Determine the (x, y) coordinate at the center of the cell enclosing the given text.  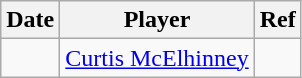
Ref (278, 20)
Curtis McElhinney (157, 58)
Player (157, 20)
Date (30, 20)
